Return the (x, y) coordinate for the center point of the cell that contains the specified text.  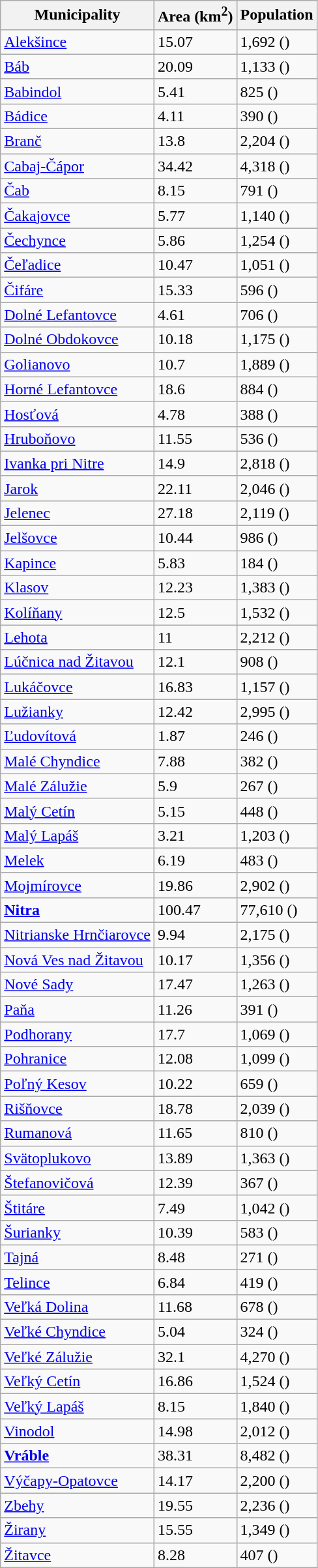
1,069 () (276, 1034)
11.68 (195, 1307)
10.47 (195, 265)
12.42 (195, 712)
Veľká Dolina (78, 1307)
Paňa (78, 1009)
4.78 (195, 414)
908 () (276, 662)
1,140 () (276, 216)
14.98 (195, 1431)
12.5 (195, 613)
Pohranice (78, 1059)
Babindol (78, 91)
1,042 () (276, 1208)
18.78 (195, 1109)
388 () (276, 414)
Melek (78, 860)
Vinodol (78, 1431)
Jelšovce (78, 538)
2,200 () (276, 1481)
12.23 (195, 588)
367 () (276, 1183)
1,692 () (276, 42)
Čab (78, 191)
7.49 (195, 1208)
Horné Lefantovce (78, 389)
77,610 () (276, 910)
483 () (276, 860)
Nitrianske Hrnčiarovce (78, 935)
Veľké Zálužie (78, 1357)
825 () (276, 91)
Malé Chyndice (78, 761)
Rišňovce (78, 1109)
1,157 () (276, 687)
12.08 (195, 1059)
Dolné Obdokovce (78, 340)
11 (195, 637)
271 () (276, 1257)
810 () (276, 1133)
2,175 () (276, 935)
5.04 (195, 1332)
Ivanka pri Nitre (78, 463)
12.1 (195, 662)
4,318 () (276, 166)
Telince (78, 1282)
390 () (276, 116)
Čifáre (78, 290)
Hosťová (78, 414)
1,263 () (276, 985)
34.42 (195, 166)
13.8 (195, 141)
Poľný Kesov (78, 1084)
8.28 (195, 1555)
1,349 () (276, 1530)
2,212 () (276, 637)
18.6 (195, 389)
5.9 (195, 786)
10.22 (195, 1084)
Jelenec (78, 513)
8,482 () (276, 1456)
5.83 (195, 563)
1,356 () (276, 960)
11.55 (195, 439)
5.41 (195, 91)
10.44 (195, 538)
Žirany (78, 1530)
407 () (276, 1555)
Lužianky (78, 712)
Jarok (78, 488)
884 () (276, 389)
Rumanová (78, 1133)
Golianovo (78, 364)
Kapince (78, 563)
Svätoplukovo (78, 1158)
Dolné Lefantovce (78, 315)
Nitra (78, 910)
11.65 (195, 1133)
2,204 () (276, 141)
Čakajovce (78, 216)
Čechynce (78, 240)
Malé Zálužie (78, 786)
10.39 (195, 1232)
536 () (276, 439)
Podhorany (78, 1034)
Veľký Cetín (78, 1382)
Area (km2) (195, 16)
17.7 (195, 1034)
6.19 (195, 860)
382 () (276, 761)
10.7 (195, 364)
15.07 (195, 42)
Lehota (78, 637)
14.9 (195, 463)
16.86 (195, 1382)
Nové Sady (78, 985)
2,236 () (276, 1505)
267 () (276, 786)
Šurianky (78, 1232)
Mojmírovce (78, 885)
16.83 (195, 687)
10.17 (195, 960)
1,133 () (276, 66)
17.47 (195, 985)
Zbehy (78, 1505)
3.21 (195, 835)
14.17 (195, 1481)
2,012 () (276, 1431)
10.18 (195, 340)
2,902 () (276, 885)
15.55 (195, 1530)
22.11 (195, 488)
324 () (276, 1332)
20.09 (195, 66)
Bádice (78, 116)
12.39 (195, 1183)
8.48 (195, 1257)
706 () (276, 315)
7.88 (195, 761)
Kolíňany (78, 613)
Vráble (78, 1456)
100.47 (195, 910)
2,039 () (276, 1109)
Ľudovítová (78, 736)
Malý Lapáš (78, 835)
1,175 () (276, 340)
Cabaj-Čápor (78, 166)
Klasov (78, 588)
Tajná (78, 1257)
678 () (276, 1307)
1,383 () (276, 588)
Malý Cetín (78, 811)
Lukáčovce (78, 687)
791 () (276, 191)
1,099 () (276, 1059)
5.77 (195, 216)
19.55 (195, 1505)
1,532 () (276, 613)
659 () (276, 1084)
32.1 (195, 1357)
1,840 () (276, 1406)
2,119 () (276, 513)
4,270 () (276, 1357)
Hruboňovo (78, 439)
Výčapy-Opatovce (78, 1481)
13.89 (195, 1158)
Population (276, 16)
1,524 () (276, 1382)
38.31 (195, 1456)
Veľké Chyndice (78, 1332)
2,818 () (276, 463)
19.86 (195, 885)
Branč (78, 141)
5.15 (195, 811)
Lúčnica nad Žitavou (78, 662)
419 () (276, 1282)
1,203 () (276, 835)
1,363 () (276, 1158)
Štefanovičová (78, 1183)
Štitáre (78, 1208)
986 () (276, 538)
5.86 (195, 240)
6.84 (195, 1282)
4.61 (195, 315)
Báb (78, 66)
1,051 () (276, 265)
583 () (276, 1232)
Žitavce (78, 1555)
2,046 () (276, 488)
27.18 (195, 513)
246 () (276, 736)
4.11 (195, 116)
Čeľadice (78, 265)
596 () (276, 290)
Nová Ves nad Žitavou (78, 960)
1,254 () (276, 240)
9.94 (195, 935)
15.33 (195, 290)
Veľký Lapáš (78, 1406)
184 () (276, 563)
1.87 (195, 736)
Municipality (78, 16)
391 () (276, 1009)
1,889 () (276, 364)
2,995 () (276, 712)
Alekšince (78, 42)
11.26 (195, 1009)
448 () (276, 811)
